Return the [X, Y] coordinate for the center point of the cell that contains the specified text.  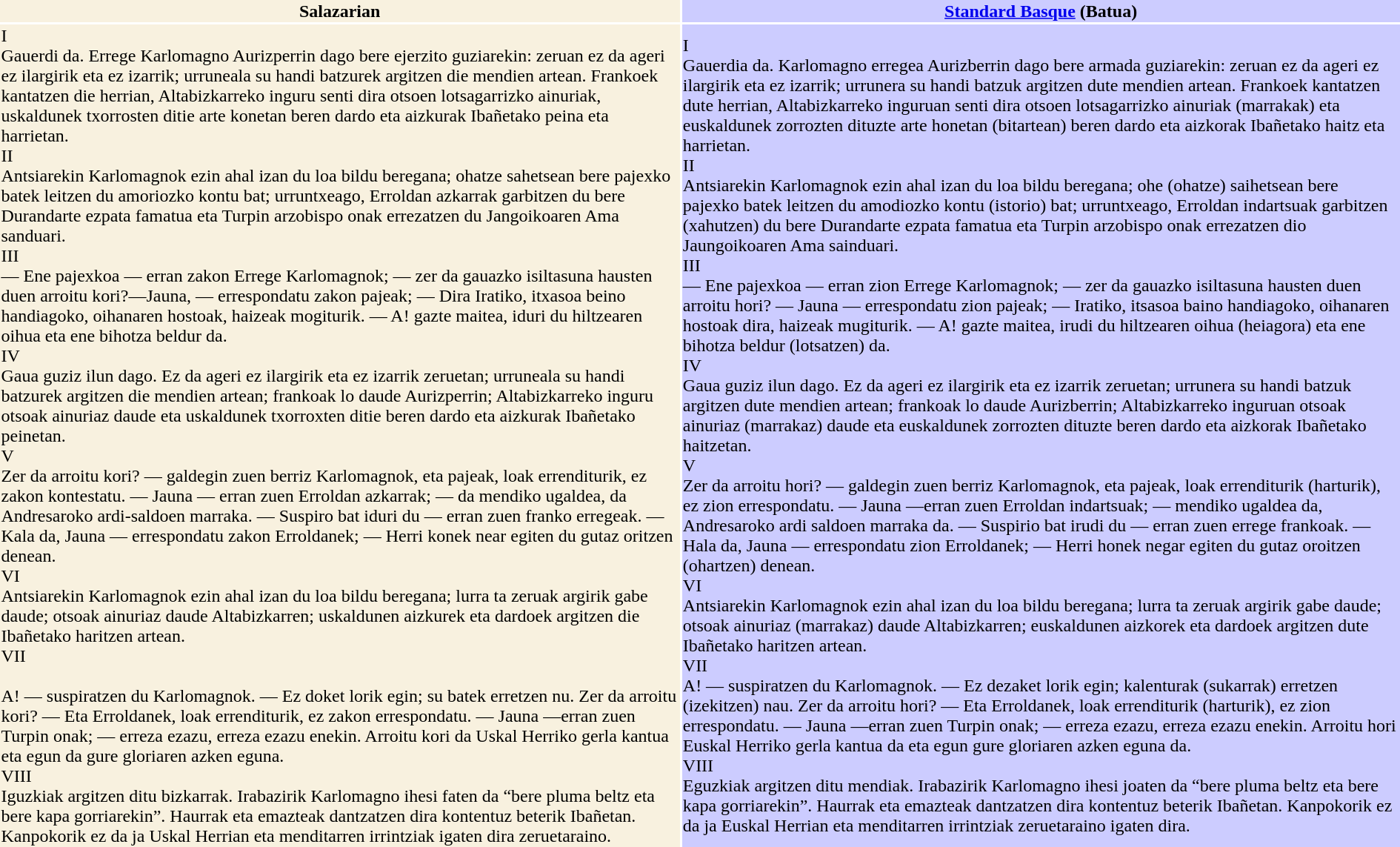
Salazarian [339, 11]
Standard Basque (Batua) [1041, 11]
